Find where the given text appears and provide that cell's center as (X, Y) coordinate. 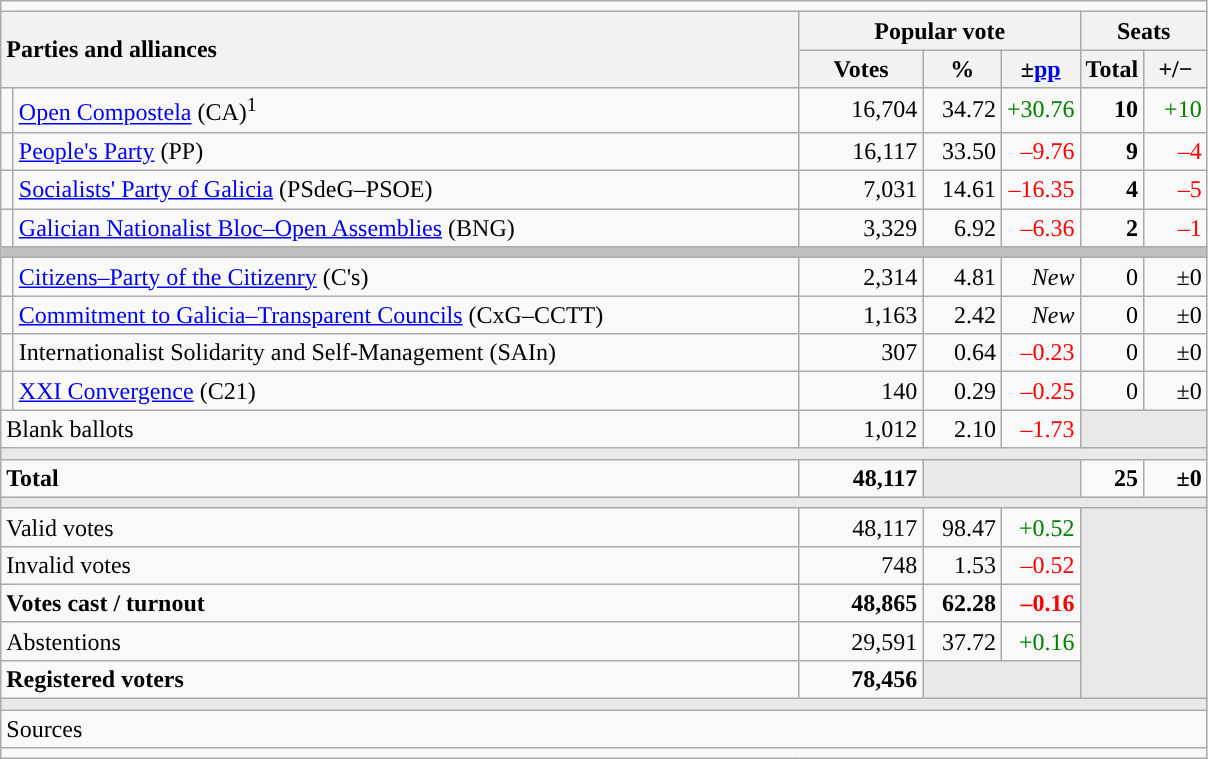
Popular vote (940, 31)
1,012 (861, 429)
Votes (861, 69)
307 (861, 353)
Galician Nationalist Bloc–Open Assemblies (BNG) (406, 228)
1,163 (861, 315)
Registered voters (400, 679)
4.81 (962, 277)
2.10 (962, 429)
–6.36 (1040, 228)
2.42 (962, 315)
140 (861, 391)
–16.35 (1040, 190)
Commitment to Galicia–Transparent Councils (CxG–CCTT) (406, 315)
Parties and alliances (400, 50)
–1.73 (1040, 429)
48,865 (861, 603)
–4 (1176, 151)
+0.16 (1040, 641)
–5 (1176, 190)
1.53 (962, 565)
3,329 (861, 228)
Open Compostela (CA)1 (406, 110)
Internationalist Solidarity and Self-Management (SAIn) (406, 353)
2 (1112, 228)
Citizens–Party of the Citizenry (C's) (406, 277)
+0.52 (1040, 527)
Socialists' Party of Galicia (PSdeG–PSOE) (406, 190)
78,456 (861, 679)
0.64 (962, 353)
2,314 (861, 277)
9 (1112, 151)
XXI Convergence (C21) (406, 391)
748 (861, 565)
% (962, 69)
16,704 (861, 110)
Seats (1144, 31)
+30.76 (1040, 110)
–1 (1176, 228)
33.50 (962, 151)
25 (1112, 478)
0.29 (962, 391)
98.47 (962, 527)
–0.16 (1040, 603)
6.92 (962, 228)
7,031 (861, 190)
–9.76 (1040, 151)
34.72 (962, 110)
Blank ballots (400, 429)
+10 (1176, 110)
±pp (1040, 69)
14.61 (962, 190)
4 (1112, 190)
–0.52 (1040, 565)
Abstentions (400, 641)
Votes cast / turnout (400, 603)
Valid votes (400, 527)
16,117 (861, 151)
People's Party (PP) (406, 151)
37.72 (962, 641)
–0.25 (1040, 391)
–0.23 (1040, 353)
62.28 (962, 603)
Invalid votes (400, 565)
29,591 (861, 641)
Sources (604, 729)
10 (1112, 110)
+/− (1176, 69)
